Find where the given text appears and provide that cell's center as (x, y) coordinate. 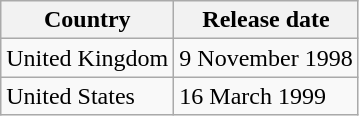
16 March 1999 (266, 96)
Country (88, 20)
United States (88, 96)
9 November 1998 (266, 58)
Release date (266, 20)
United Kingdom (88, 58)
